Return the [X, Y] coordinate for the center point of the cell that contains the specified text.  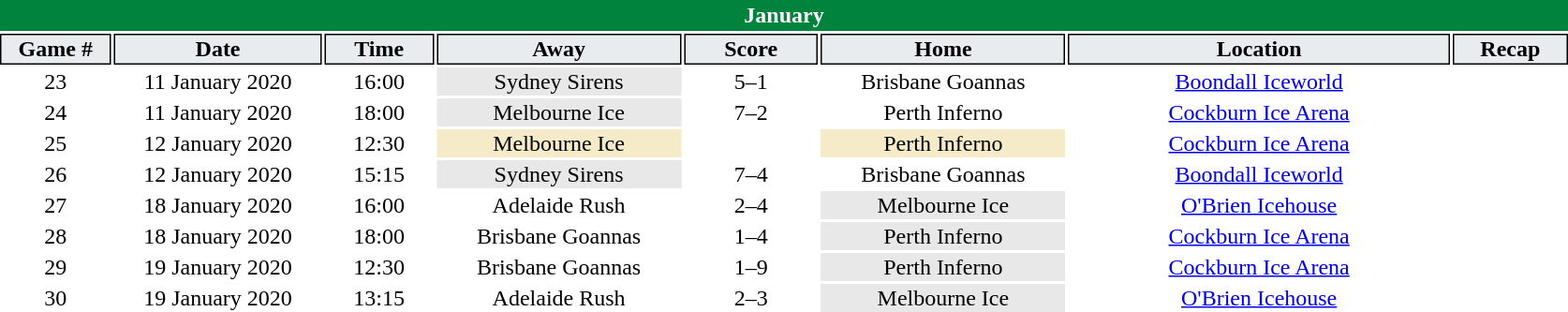
28 [56, 236]
5–1 [751, 82]
29 [56, 267]
7–2 [751, 112]
2–3 [751, 298]
13:15 [379, 298]
Home [943, 49]
January [784, 15]
Recap [1510, 49]
24 [56, 112]
15:15 [379, 174]
25 [56, 143]
Score [751, 49]
Date [218, 49]
Location [1259, 49]
2–4 [751, 205]
1–4 [751, 236]
30 [56, 298]
Away [559, 49]
1–9 [751, 267]
7–4 [751, 174]
27 [56, 205]
Time [379, 49]
Game # [56, 49]
23 [56, 82]
26 [56, 174]
